Find where the given text appears and provide that cell's center as [X, Y] coordinate. 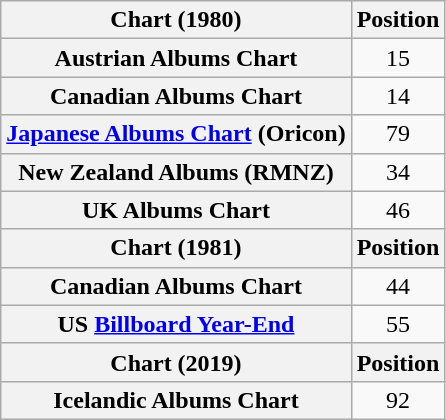
34 [398, 172]
Chart (1980) [176, 20]
44 [398, 286]
55 [398, 324]
46 [398, 210]
14 [398, 96]
US Billboard Year-End [176, 324]
New Zealand Albums (RMNZ) [176, 172]
Japanese Albums Chart (Oricon) [176, 134]
Chart (1981) [176, 248]
UK Albums Chart [176, 210]
Austrian Albums Chart [176, 58]
Chart (2019) [176, 362]
Icelandic Albums Chart [176, 400]
15 [398, 58]
79 [398, 134]
92 [398, 400]
